Output the [X, Y] coordinate of the center of the cell containing the given text.  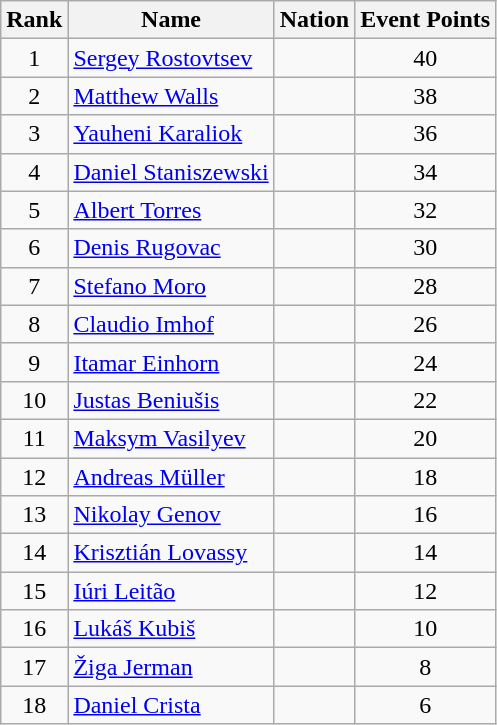
28 [426, 286]
Nikolay Genov [171, 515]
32 [426, 210]
9 [34, 362]
24 [426, 362]
15 [34, 591]
Nation [314, 20]
2 [34, 96]
Itamar Einhorn [171, 362]
30 [426, 248]
Stefano Moro [171, 286]
Name [171, 20]
7 [34, 286]
Žiga Jerman [171, 667]
36 [426, 134]
3 [34, 134]
Albert Torres [171, 210]
38 [426, 96]
Justas Beniušis [171, 400]
4 [34, 172]
Iúri Leitão [171, 591]
34 [426, 172]
Yauheni Karaliok [171, 134]
Claudio Imhof [171, 324]
Matthew Walls [171, 96]
20 [426, 438]
5 [34, 210]
Denis Rugovac [171, 248]
Daniel Staniszewski [171, 172]
Krisztián Lovassy [171, 553]
Sergey Rostovtsev [171, 58]
1 [34, 58]
Andreas Müller [171, 477]
Rank [34, 20]
40 [426, 58]
17 [34, 667]
22 [426, 400]
26 [426, 324]
11 [34, 438]
Daniel Crista [171, 705]
Event Points [426, 20]
Lukáš Kubiš [171, 629]
Maksym Vasilyev [171, 438]
13 [34, 515]
